Find where the given text appears and provide that cell's center as [X, Y] coordinate. 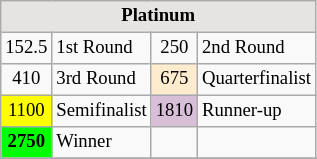
410 [26, 80]
152.5 [26, 48]
3rd Round [102, 80]
2nd Round [257, 48]
1100 [26, 112]
Runner-up [257, 112]
2750 [26, 142]
1810 [174, 112]
250 [174, 48]
675 [174, 80]
1st Round [102, 48]
Winner [102, 142]
Semifinalist [102, 112]
Platinum [158, 16]
Quarterfinalist [257, 80]
